Output the (X, Y) coordinate of the center of the cell containing the given text.  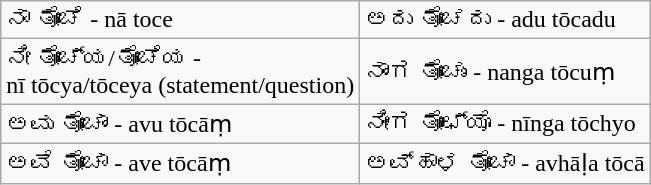
ಅವು ತೋಚಾಂ - avu tōcāṃ (180, 124)
ನೀ ತೋಚ್ಯ/ತೋಚೆಯ -nī tōcya/tōceya (statement/question) (180, 72)
ಅದು ತೋಚದು - adu tōcadu (505, 20)
ನೀಂಗ ತೋಛ್ಯೊ - nīnga tōchyo (505, 124)
ನಾ ತೋಚೆ - nā toce (180, 20)
ಅವೆ ತೋಚಾ - ave tōcāṃ (180, 163)
ನಾಂಗ ತೋಚುಂ - nanga tōcuṃ (505, 72)
ಅವ್ಹಾಳ ತೋಚಾ - avhāḷa tōcā (505, 163)
